Find where the given text appears and provide that cell's center as [x, y] coordinate. 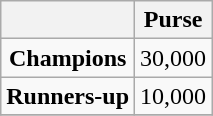
10,000 [174, 96]
Runners-up [68, 96]
Champions [68, 58]
Purse [174, 20]
30,000 [174, 58]
